Return (X, Y) of the center of cell containing provided text 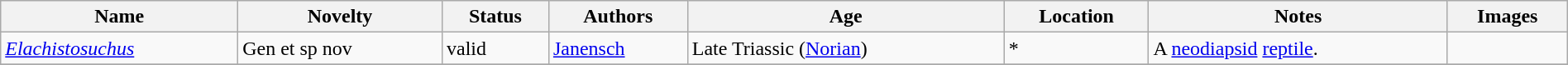
Authors (618, 17)
Images (1507, 17)
A neodiapsid reptile. (1298, 48)
Janensch (618, 48)
Name (119, 17)
Novelty (341, 17)
Gen et sp nov (341, 48)
Notes (1298, 17)
valid (495, 48)
Status (495, 17)
* (1077, 48)
Elachistosuchus (119, 48)
Age (845, 17)
Location (1077, 17)
Late Triassic (Norian) (845, 48)
